Provide the [X, Y] coordinate of the cell's center where the given text is located.  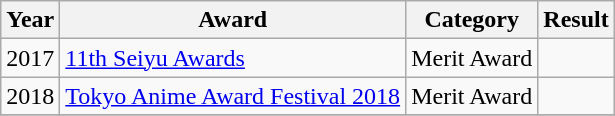
Result [576, 20]
Tokyo Anime Award Festival 2018 [233, 96]
2018 [30, 96]
Year [30, 20]
Category [472, 20]
2017 [30, 58]
11th Seiyu Awards [233, 58]
Award [233, 20]
